For the text-containing cell, return its midpoint in [x, y] coordinate format. 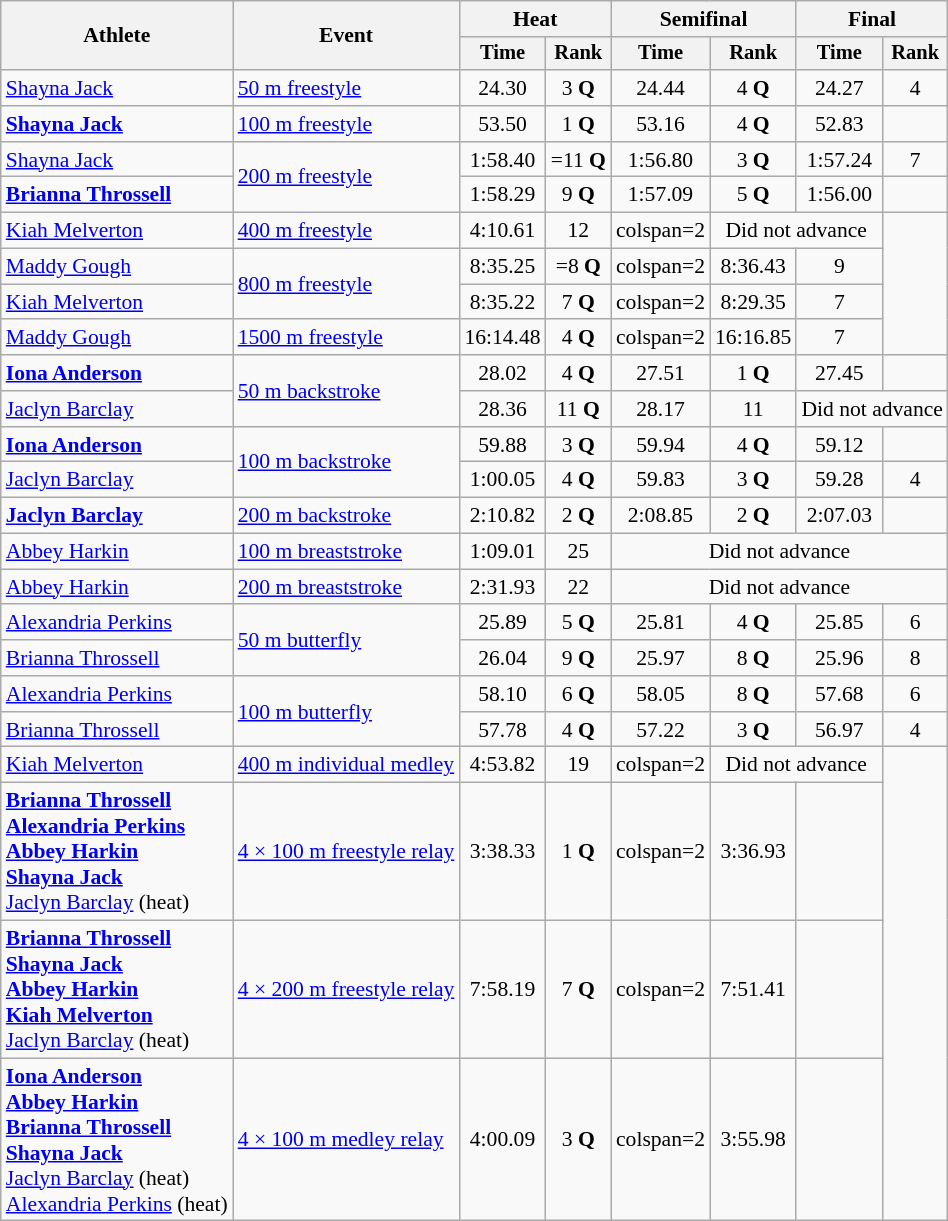
7:51.41 [753, 990]
2:07.03 [839, 516]
25.97 [660, 658]
100 m butterfly [346, 712]
25.81 [660, 623]
22 [578, 587]
24.27 [839, 88]
58.05 [660, 694]
4:00.09 [502, 1140]
59.83 [660, 480]
28.17 [660, 409]
1:58.29 [502, 195]
Final [872, 19]
200 m backstroke [346, 516]
12 [578, 231]
56.97 [839, 730]
1500 m freestyle [346, 338]
Iona AndersonAbbey HarkinBrianna ThrossellShayna JackJaclyn Barclay (heat)Alexandria Perkins (heat) [117, 1140]
4 × 100 m freestyle relay [346, 852]
7:58.19 [502, 990]
16:14.48 [502, 338]
25.85 [839, 623]
24.44 [660, 88]
25.96 [839, 658]
Brianna ThrossellAlexandria PerkinsAbbey HarkinShayna JackJaclyn Barclay (heat) [117, 852]
1:09.01 [502, 552]
4:53.82 [502, 765]
400 m individual medley [346, 765]
200 m breaststroke [346, 587]
100 m breaststroke [346, 552]
8:35.25 [502, 267]
3:55.98 [753, 1140]
1:56.00 [839, 195]
53.16 [660, 124]
Heat [535, 19]
16:16.85 [753, 338]
57.22 [660, 730]
58.10 [502, 694]
27.45 [839, 373]
28.36 [502, 409]
Brianna ThrossellShayna JackAbbey HarkinKiah MelvertonJaclyn Barclay (heat) [117, 990]
28.02 [502, 373]
=11 Q [578, 160]
59.28 [839, 480]
59.88 [502, 445]
4 × 200 m freestyle relay [346, 990]
2:31.93 [502, 587]
57.78 [502, 730]
800 m freestyle [346, 284]
52.83 [839, 124]
Event [346, 36]
25 [578, 552]
59.12 [839, 445]
Athlete [117, 36]
8:29.35 [753, 302]
19 [578, 765]
1:56.80 [660, 160]
59.94 [660, 445]
26.04 [502, 658]
11 [753, 409]
25.89 [502, 623]
Semifinal [704, 19]
400 m freestyle [346, 231]
3:38.33 [502, 852]
4 × 100 m medley relay [346, 1140]
2:08.85 [660, 516]
=8 Q [578, 267]
2:10.82 [502, 516]
3:36.93 [753, 852]
100 m freestyle [346, 124]
8 [915, 658]
50 m butterfly [346, 640]
1:00.05 [502, 480]
6 Q [578, 694]
57.68 [839, 694]
8:36.43 [753, 267]
1:57.24 [839, 160]
50 m freestyle [346, 88]
1:58.40 [502, 160]
9 [839, 267]
53.50 [502, 124]
27.51 [660, 373]
4:10.61 [502, 231]
50 m backstroke [346, 390]
200 m freestyle [346, 178]
1:57.09 [660, 195]
24.30 [502, 88]
11 Q [578, 409]
100 m backstroke [346, 462]
8:35.22 [502, 302]
